Return the (x, y) coordinate for the center point of the cell that contains the specified text.  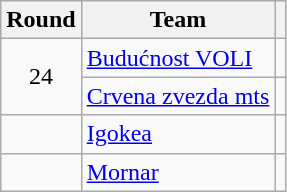
Budućnost VOLI (178, 58)
Igokea (178, 134)
Mornar (178, 172)
Round (41, 20)
Crvena zvezda mts (178, 96)
24 (41, 77)
Team (178, 20)
